Provide the (x, y) coordinate of the cell's center where the given text is located.  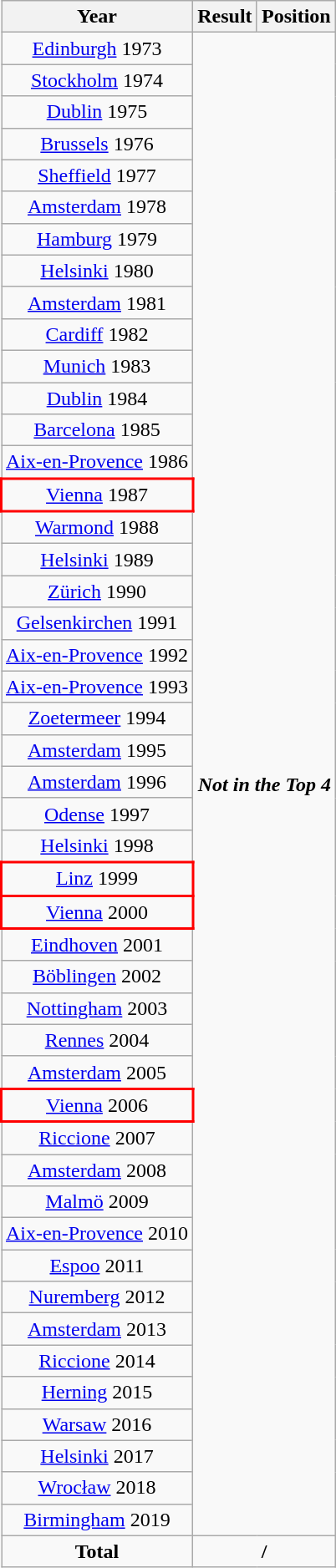
Amsterdam 1978 (97, 207)
Cardiff 1982 (97, 334)
Linz 1999 (97, 879)
Aix-en-Provence 1992 (97, 655)
Zürich 1990 (97, 591)
Birmingham 2019 (97, 1520)
Helsinki 2017 (97, 1456)
Amsterdam 2008 (97, 1170)
Amsterdam 1981 (97, 302)
Nottingham 2003 (97, 1008)
Böblingen 2002 (97, 977)
Year (97, 17)
Munich 1983 (97, 366)
Stockholm 1974 (97, 80)
Dublin 1984 (97, 398)
Total (97, 1551)
Amsterdam 1996 (97, 782)
Gelsenkirchen 1991 (97, 623)
Amsterdam 2005 (97, 1073)
Sheffield 1977 (97, 175)
Nuremberg 2012 (97, 1297)
Riccione 2014 (97, 1361)
Eindhoven 2001 (97, 944)
Barcelona 1985 (97, 430)
Helsinki 1980 (97, 271)
Zoetermeer 1994 (97, 718)
Vienna 2006 (97, 1105)
/ (264, 1551)
Helsinki 1989 (97, 560)
Odense 1997 (97, 814)
Malmö 2009 (97, 1202)
Espoo 2011 (97, 1266)
Amsterdam 1995 (97, 750)
Warsaw 2016 (97, 1424)
Helsinki 1998 (97, 845)
Dublin 1975 (97, 112)
Brussels 1976 (97, 144)
Amsterdam 2013 (97, 1329)
Edinburgh 1973 (97, 48)
Aix-en-Provence 2010 (97, 1234)
Riccione 2007 (97, 1138)
Result (226, 17)
Wrocław 2018 (97, 1488)
Herning 2015 (97, 1393)
Warmond 1988 (97, 528)
Not in the Top 4 (264, 784)
Vienna 2000 (97, 912)
Aix-en-Provence 1986 (97, 463)
Aix-en-Provence 1993 (97, 687)
Position (296, 17)
Hamburg 1979 (97, 239)
Rennes 2004 (97, 1040)
Vienna 1987 (97, 495)
